Return (x, y) of the center of cell containing provided text 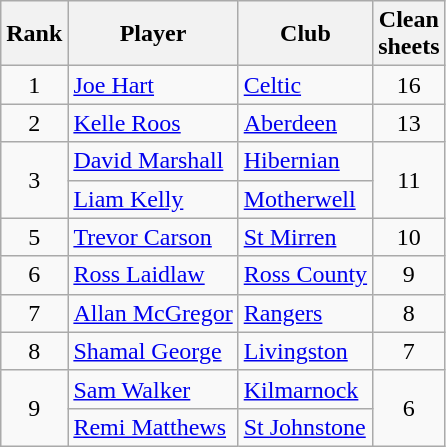
Kilmarnock (305, 389)
1 (34, 85)
Livingston (305, 351)
Club (305, 34)
11 (409, 180)
Joe Hart (153, 85)
10 (409, 237)
Motherwell (305, 199)
Liam Kelly (153, 199)
2 (34, 123)
Ross Laidlaw (153, 275)
David Marshall (153, 161)
Sam Walker (153, 389)
5 (34, 237)
Aberdeen (305, 123)
Allan McGregor (153, 313)
Ross County (305, 275)
St Johnstone (305, 427)
Rank (34, 34)
Kelle Roos (153, 123)
Cleansheets (409, 34)
Trevor Carson (153, 237)
Rangers (305, 313)
Player (153, 34)
Shamal George (153, 351)
3 (34, 180)
Celtic (305, 85)
Hibernian (305, 161)
13 (409, 123)
St Mirren (305, 237)
Remi Matthews (153, 427)
16 (409, 85)
